Scan for the cell matching the given text and deliver its [x, y] coordinate at center. 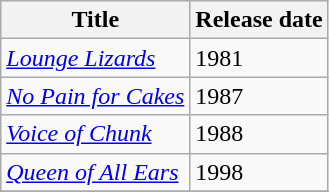
Lounge Lizards [96, 58]
No Pain for Cakes [96, 96]
1987 [259, 96]
1998 [259, 172]
Title [96, 20]
1988 [259, 134]
Queen of All Ears [96, 172]
Voice of Chunk [96, 134]
1981 [259, 58]
Release date [259, 20]
